Extract the [x, y] coordinate from the center of the cell holding the provided text.  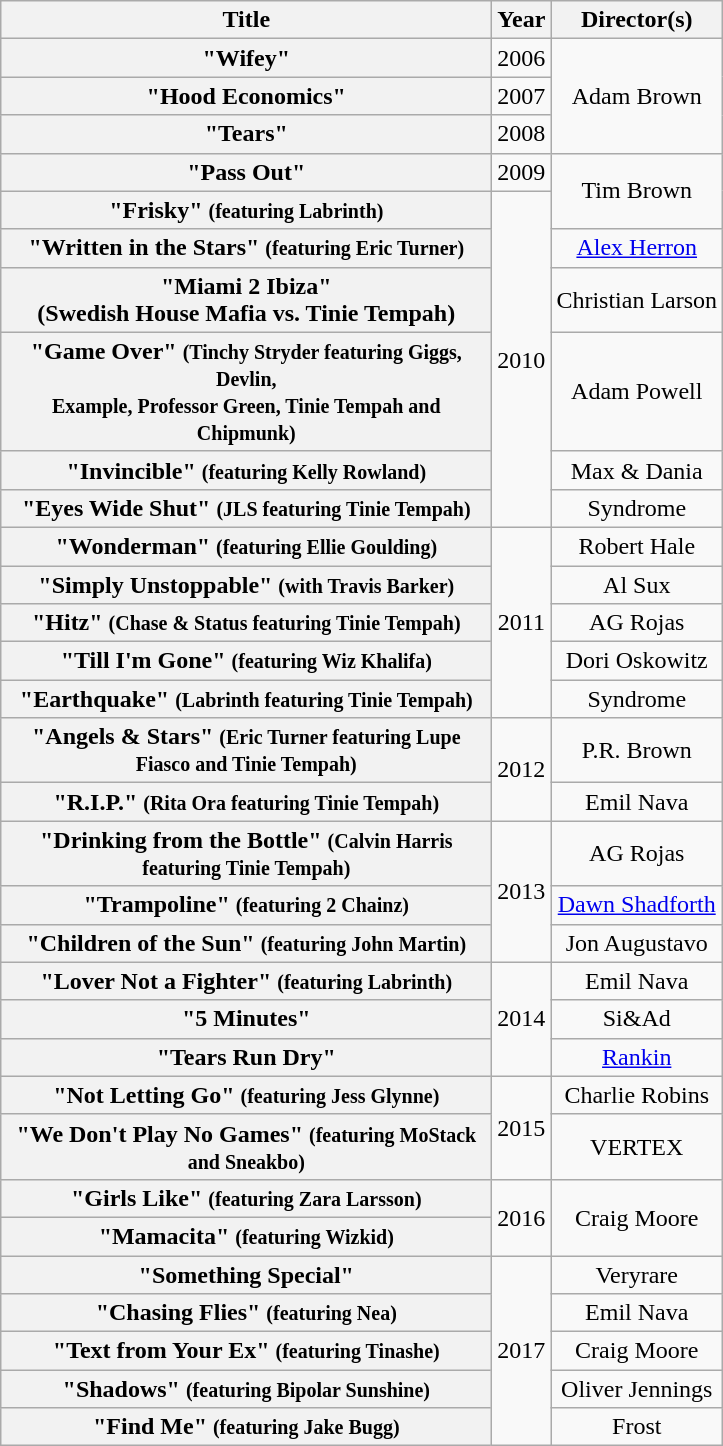
"Eyes Wide Shut" (JLS featuring Tinie Tempah) [246, 508]
"R.I.P." (Rita Ora featuring Tinie Tempah) [246, 802]
Si&Ad [637, 1019]
"Tears Run Dry" [246, 1057]
Adam Brown [637, 96]
"Text from Your Ex" (featuring Tinashe) [246, 1351]
"Lover Not a Fighter" (featuring Labrinth) [246, 981]
2006 [522, 58]
"Till I'm Gone" (featuring Wiz Khalifa) [246, 661]
P.R. Brown [637, 750]
2010 [522, 359]
Christian Larson [637, 300]
Rankin [637, 1057]
Alex Herron [637, 248]
"Written in the Stars" (featuring Eric Turner) [246, 248]
"Angels & Stars" (Eric Turner featuring Lupe Fiasco and Tinie Tempah) [246, 750]
"Trampoline" (featuring 2 Chainz) [246, 905]
"Children of the Sun" (featuring John Martin) [246, 943]
2016 [522, 1217]
VERTEX [637, 1146]
Year [522, 20]
"Frisky" (featuring Labrinth) [246, 210]
"Miami 2 Ibiza"(Swedish House Mafia vs. Tinie Tempah) [246, 300]
"5 Minutes" [246, 1019]
"Drinking from the Bottle" (Calvin Harris featuring Tinie Tempah) [246, 854]
"Hood Economics" [246, 96]
Dori Oskowitz [637, 661]
2014 [522, 1019]
"We Don't Play No Games" (featuring MoStack and Sneakbo) [246, 1146]
"Not Letting Go" (featuring Jess Glynne) [246, 1095]
"Something Special" [246, 1275]
"Tears" [246, 134]
"Find Me" (featuring Jake Bugg) [246, 1427]
"Wifey" [246, 58]
"Earthquake" (Labrinth featuring Tinie Tempah) [246, 699]
Jon Augustavo [637, 943]
"Mamacita" (featuring Wizkid) [246, 1236]
Oliver Jennings [637, 1389]
"Invincible" (featuring Kelly Rowland) [246, 470]
2017 [522, 1351]
"Pass Out" [246, 172]
"Wonderman" (featuring Ellie Goulding) [246, 546]
"Girls Like" (featuring Zara Larsson) [246, 1198]
Veryrare [637, 1275]
Adam Powell [637, 392]
"Shadows" (featuring Bipolar Sunshine) [246, 1389]
2012 [522, 770]
"Simply Unstoppable" (with Travis Barker) [246, 585]
Director(s) [637, 20]
"Game Over" (Tinchy Stryder featuring Giggs, Devlin, Example, Professor Green, Tinie Tempah and Chipmunk) [246, 392]
"Hitz" (Chase & Status featuring Tinie Tempah) [246, 623]
2009 [522, 172]
Al Sux [637, 585]
2008 [522, 134]
2007 [522, 96]
Dawn Shadforth [637, 905]
Title [246, 20]
Robert Hale [637, 546]
"Chasing Flies" (featuring Nea) [246, 1313]
2015 [522, 1128]
2013 [522, 892]
2011 [522, 622]
Max & Dania [637, 470]
Tim Brown [637, 191]
Charlie Robins [637, 1095]
Frost [637, 1427]
